Extract the [X, Y] coordinate from the center of the cell holding the provided text.  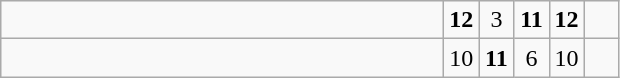
6 [532, 58]
3 [496, 20]
